Pinpoint the cell where the given text exists, returning its [X, Y] midpoint coordinate. 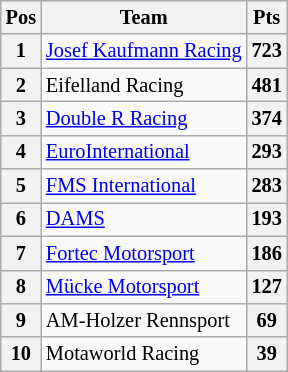
374 [267, 118]
283 [267, 186]
AM-Holzer Rennsport [144, 320]
6 [21, 219]
293 [267, 152]
127 [267, 287]
DAMS [144, 219]
Team [144, 17]
3 [21, 118]
39 [267, 354]
Motaworld Racing [144, 354]
Eifelland Racing [144, 85]
Pos [21, 17]
Josef Kaufmann Racing [144, 51]
10 [21, 354]
Double R Racing [144, 118]
1 [21, 51]
Pts [267, 17]
186 [267, 253]
5 [21, 186]
8 [21, 287]
193 [267, 219]
Fortec Motorsport [144, 253]
4 [21, 152]
9 [21, 320]
EuroInternational [144, 152]
2 [21, 85]
69 [267, 320]
723 [267, 51]
FMS International [144, 186]
481 [267, 85]
7 [21, 253]
Mücke Motorsport [144, 287]
